From the cell containing the given text, extract its center point as (x, y) coordinate. 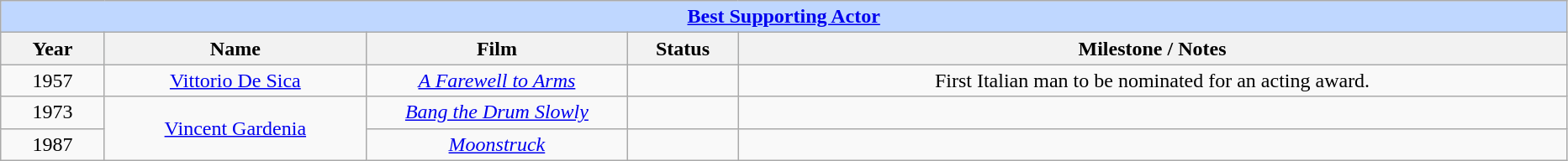
1957 (53, 80)
Vincent Gardenia (235, 128)
Best Supporting Actor (784, 17)
Moonstruck (496, 144)
Bang the Drum Slowly (496, 112)
Status (683, 49)
Year (53, 49)
Vittorio De Sica (235, 80)
A Farewell to Arms (496, 80)
First Italian man to be nominated for an acting award. (1153, 80)
Name (235, 49)
Milestone / Notes (1153, 49)
Film (496, 49)
1987 (53, 144)
1973 (53, 112)
